Output the [x, y] coordinate of the center of the cell containing the given text.  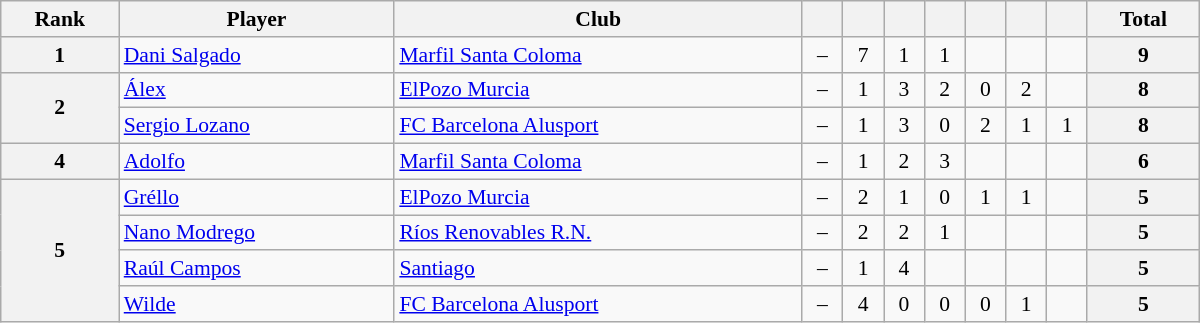
9 [1143, 55]
Adolfo [257, 162]
Ríos Renovables R.N. [598, 233]
Sergio Lozano [257, 126]
Álex [257, 90]
Santiago [598, 269]
Rank [60, 19]
Dani Salgado [257, 55]
Player [257, 19]
Gréllo [257, 197]
Total [1143, 19]
Nano Modrego [257, 233]
Club [598, 19]
6 [1143, 162]
Wilde [257, 304]
Raúl Campos [257, 269]
7 [864, 55]
